Return the (x, y) coordinate for the center point of the cell that contains the specified text.  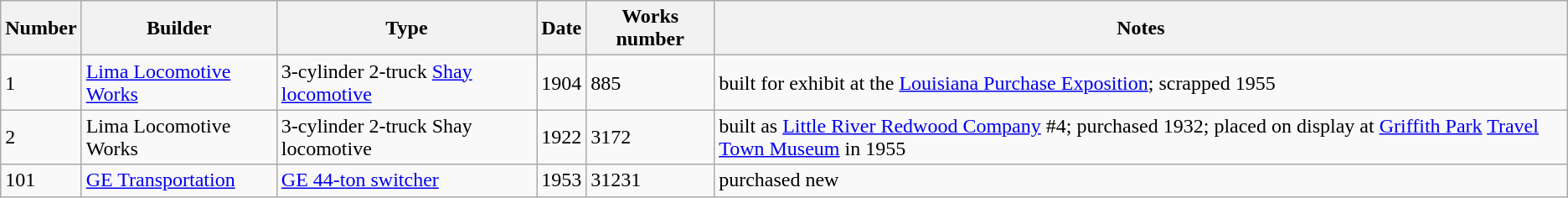
3172 (650, 138)
Date (561, 29)
101 (41, 180)
1 (41, 82)
Builder (179, 29)
purchased new (1141, 180)
31231 (650, 180)
GE Transportation (179, 180)
Type (406, 29)
built for exhibit at the Louisiana Purchase Exposition; scrapped 1955 (1141, 82)
885 (650, 82)
2 (41, 138)
1922 (561, 138)
1904 (561, 82)
1953 (561, 180)
Works number (650, 29)
Notes (1141, 29)
built as Little River Redwood Company #4; purchased 1932; placed on display at Griffith Park Travel Town Museum in 1955 (1141, 138)
GE 44-ton switcher (406, 180)
Number (41, 29)
